Provide the (X, Y) coordinate of the cell's center where the given text is located.  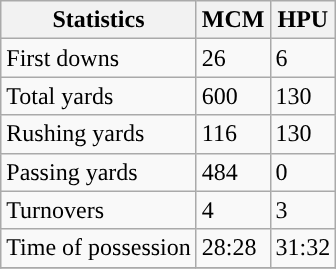
4 (233, 210)
3 (303, 210)
MCM (233, 20)
6 (303, 58)
484 (233, 172)
0 (303, 172)
600 (233, 96)
Time of possession (99, 248)
Rushing yards (99, 134)
Statistics (99, 20)
Turnovers (99, 210)
31:32 (303, 248)
26 (233, 58)
Total yards (99, 96)
First downs (99, 58)
116 (233, 134)
HPU (303, 20)
28:28 (233, 248)
Passing yards (99, 172)
